Detect which cell encompasses the target text, then output its [X, Y] center coordinate. 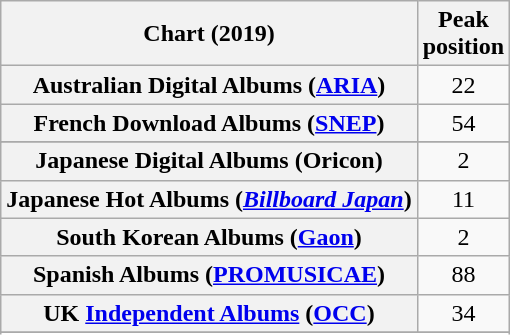
South Korean Albums (Gaon) [209, 237]
Japanese Digital Albums (Oricon) [209, 161]
11 [463, 199]
22 [463, 85]
French Download Albums (SNEP) [209, 123]
Peakposition [463, 34]
54 [463, 123]
Chart (2019) [209, 34]
Japanese Hot Albums (Billboard Japan) [209, 199]
Australian Digital Albums (ARIA) [209, 85]
34 [463, 313]
UK Independent Albums (OCC) [209, 313]
Spanish Albums (PROMUSICAE) [209, 275]
88 [463, 275]
